Scan for the cell matching the given text and deliver its (X, Y) coordinate at center. 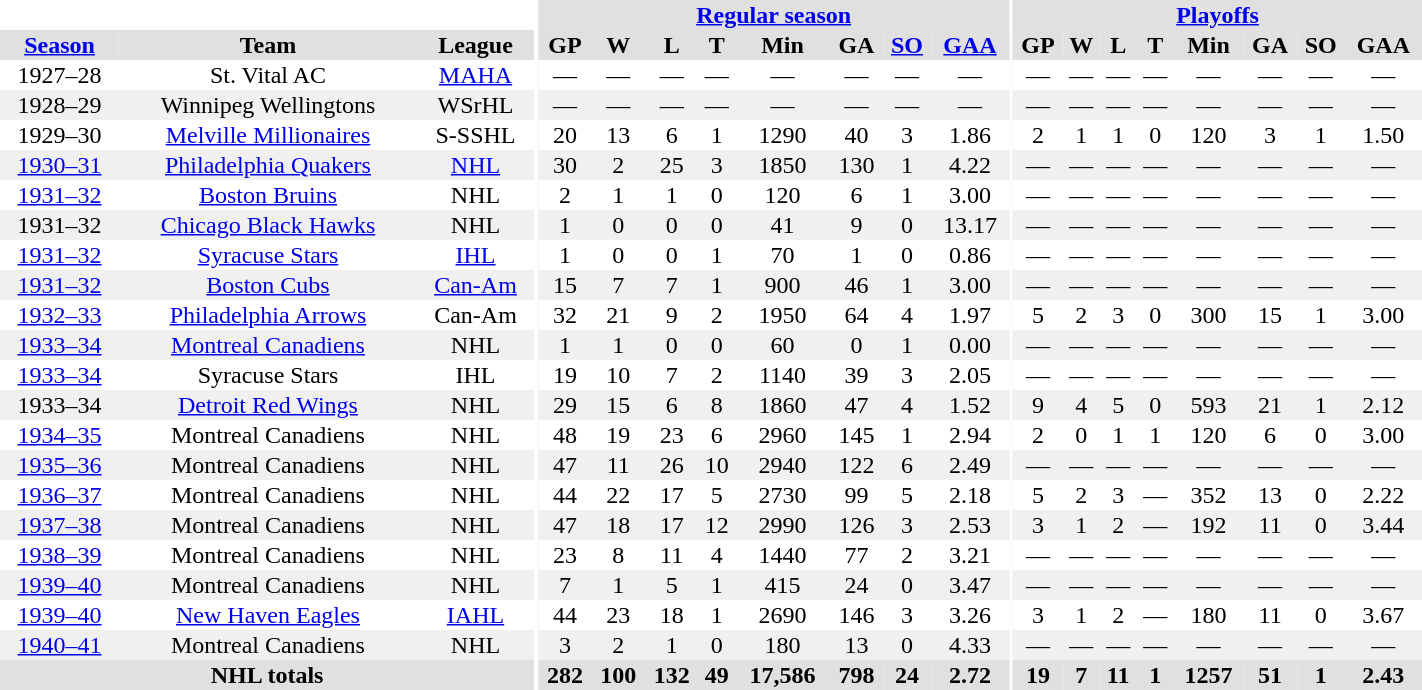
51 (1270, 675)
St. Vital AC (268, 75)
3.26 (970, 615)
64 (856, 315)
13.17 (970, 225)
New Haven Eagles (268, 615)
132 (672, 675)
Regular season (774, 15)
S-SSHL (476, 135)
99 (856, 495)
1.50 (1384, 135)
2.49 (970, 465)
2.94 (970, 435)
4.33 (970, 645)
IAHL (476, 615)
1938–39 (60, 555)
46 (856, 285)
1850 (782, 165)
3.67 (1384, 615)
0.86 (970, 255)
WSrHL (476, 105)
Philadelphia Arrows (268, 315)
Boston Bruins (268, 195)
Winnipeg Wellingtons (268, 105)
1.86 (970, 135)
17,586 (782, 675)
126 (856, 525)
1290 (782, 135)
Philadelphia Quakers (268, 165)
Chicago Black Hawks (268, 225)
1927–28 (60, 75)
100 (618, 675)
Detroit Red Wings (268, 405)
352 (1209, 495)
Team (268, 45)
2940 (782, 465)
12 (716, 525)
1940–41 (60, 645)
1934–35 (60, 435)
40 (856, 135)
77 (856, 555)
145 (856, 435)
1932–33 (60, 315)
2.53 (970, 525)
22 (618, 495)
1140 (782, 375)
26 (672, 465)
70 (782, 255)
1937–38 (60, 525)
29 (564, 405)
3.21 (970, 555)
3.44 (1384, 525)
1930–31 (60, 165)
900 (782, 285)
300 (1209, 315)
192 (1209, 525)
25 (672, 165)
1928–29 (60, 105)
2.05 (970, 375)
1950 (782, 315)
League (476, 45)
130 (856, 165)
1936–37 (60, 495)
2690 (782, 615)
1.52 (970, 405)
2990 (782, 525)
2.12 (1384, 405)
20 (564, 135)
60 (782, 345)
0.00 (970, 345)
4.22 (970, 165)
3.47 (970, 585)
415 (782, 585)
2.72 (970, 675)
2.43 (1384, 675)
1860 (782, 405)
39 (856, 375)
593 (1209, 405)
Season (60, 45)
32 (564, 315)
122 (856, 465)
2.18 (970, 495)
1.97 (970, 315)
Boston Cubs (268, 285)
1440 (782, 555)
48 (564, 435)
1929–30 (60, 135)
1935–36 (60, 465)
2960 (782, 435)
41 (782, 225)
798 (856, 675)
2.22 (1384, 495)
49 (716, 675)
30 (564, 165)
1257 (1209, 675)
MAHA (476, 75)
Melville Millionaires (268, 135)
2730 (782, 495)
Playoffs (1218, 15)
146 (856, 615)
NHL totals (267, 675)
282 (564, 675)
